Return the (x, y) coordinate for the center point of the cell that contains the specified text.  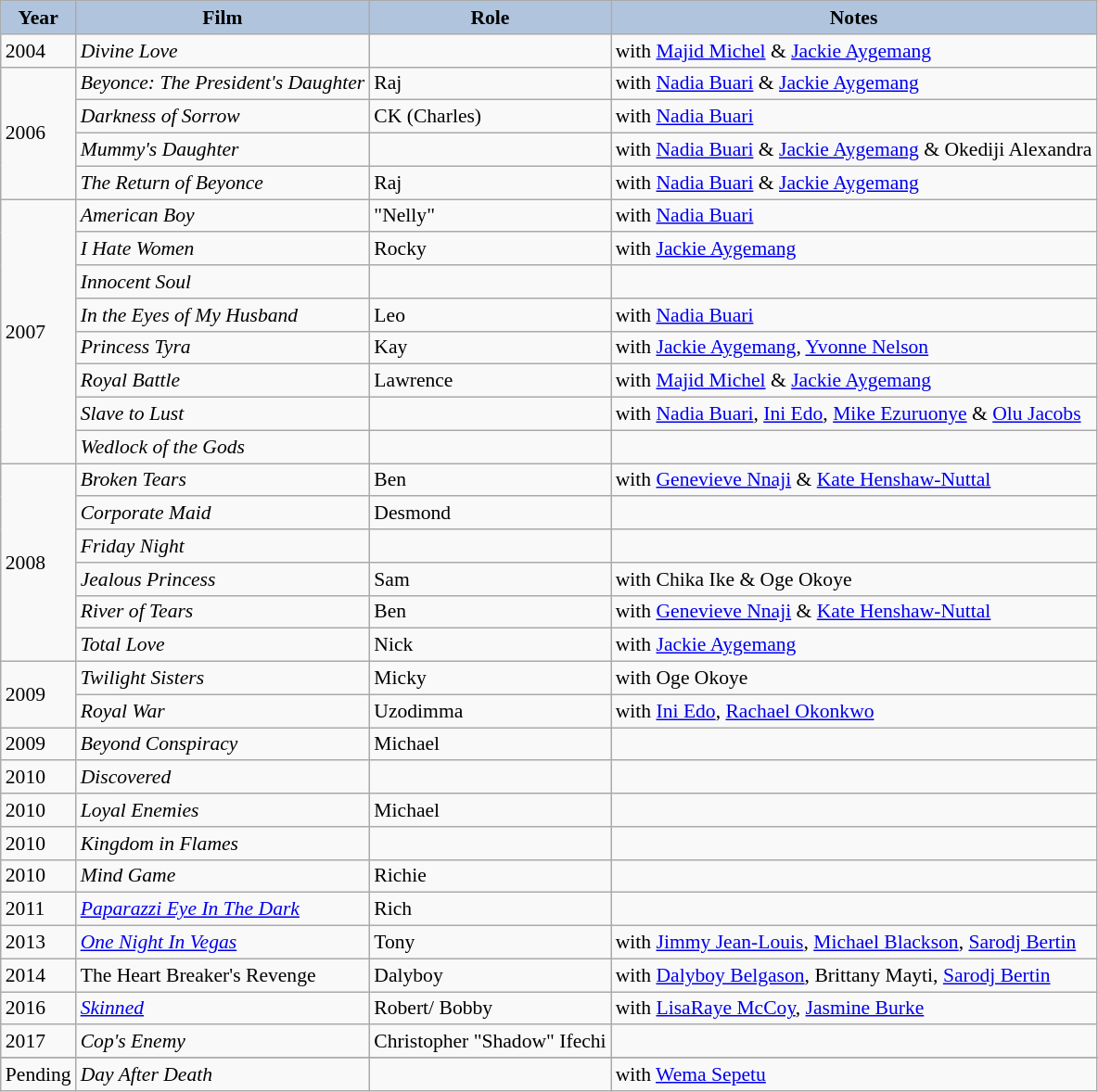
Beyonce: The President's Daughter (223, 83)
I Hate Women (223, 249)
Mummy's Daughter (223, 150)
Beyond Conspiracy (223, 744)
2014 (39, 975)
2017 (39, 1042)
with Chika Ike & Oge Okoye (854, 579)
Lawrence (490, 381)
2008 (39, 563)
Kingdom in Flames (223, 844)
2007 (39, 332)
Dalyboy (490, 975)
Skinned (223, 1009)
One Night In Vegas (223, 943)
Tony (490, 943)
with Ini Edo, Rachael Okonkwo (854, 711)
Royal War (223, 711)
Paparazzi Eye In The Dark (223, 909)
Rich (490, 909)
2013 (39, 943)
Innocent Soul (223, 282)
with Nadia Buari & Jackie Aygemang & Okediji Alexandra (854, 150)
Film (223, 18)
Year (39, 18)
Day After Death (223, 1074)
CK (Charles) (490, 117)
Desmond (490, 514)
Sam (490, 579)
with LisaRaye McCoy, Jasmine Burke (854, 1009)
Friday Night (223, 546)
Discovered (223, 778)
Leo (490, 315)
Princess Tyra (223, 348)
Role (490, 18)
Nick (490, 645)
Total Love (223, 645)
2006 (39, 133)
Divine Love (223, 51)
Darkness of Sorrow (223, 117)
River of Tears (223, 612)
"Nelly" (490, 216)
with Jackie Aygemang, Yvonne Nelson (854, 348)
Uzodimma (490, 711)
The Return of Beyonce (223, 183)
Twilight Sisters (223, 679)
with Oge Okoye (854, 679)
2011 (39, 909)
Rocky (490, 249)
Notes (854, 18)
The Heart Breaker's Revenge (223, 975)
Richie (490, 876)
2004 (39, 51)
Royal Battle (223, 381)
Corporate Maid (223, 514)
Cop's Enemy (223, 1042)
Pending (39, 1074)
In the Eyes of My Husband (223, 315)
Broken Tears (223, 480)
with Wema Sepetu (854, 1074)
Loyal Enemies (223, 810)
Micky (490, 679)
Robert/ Bobby (490, 1009)
Wedlock of the Gods (223, 447)
Christopher "Shadow" Ifechi (490, 1042)
2016 (39, 1009)
with Nadia Buari, Ini Edo, Mike Ezuruonye & Olu Jacobs (854, 414)
American Boy (223, 216)
Mind Game (223, 876)
Jealous Princess (223, 579)
with Dalyboy Belgason, Brittany Mayti, Sarodj Bertin (854, 975)
Kay (490, 348)
Slave to Lust (223, 414)
with Jimmy Jean-Louis, Michael Blackson, Sarodj Bertin (854, 943)
